From the cell containing the given text, extract its center point as [x, y] coordinate. 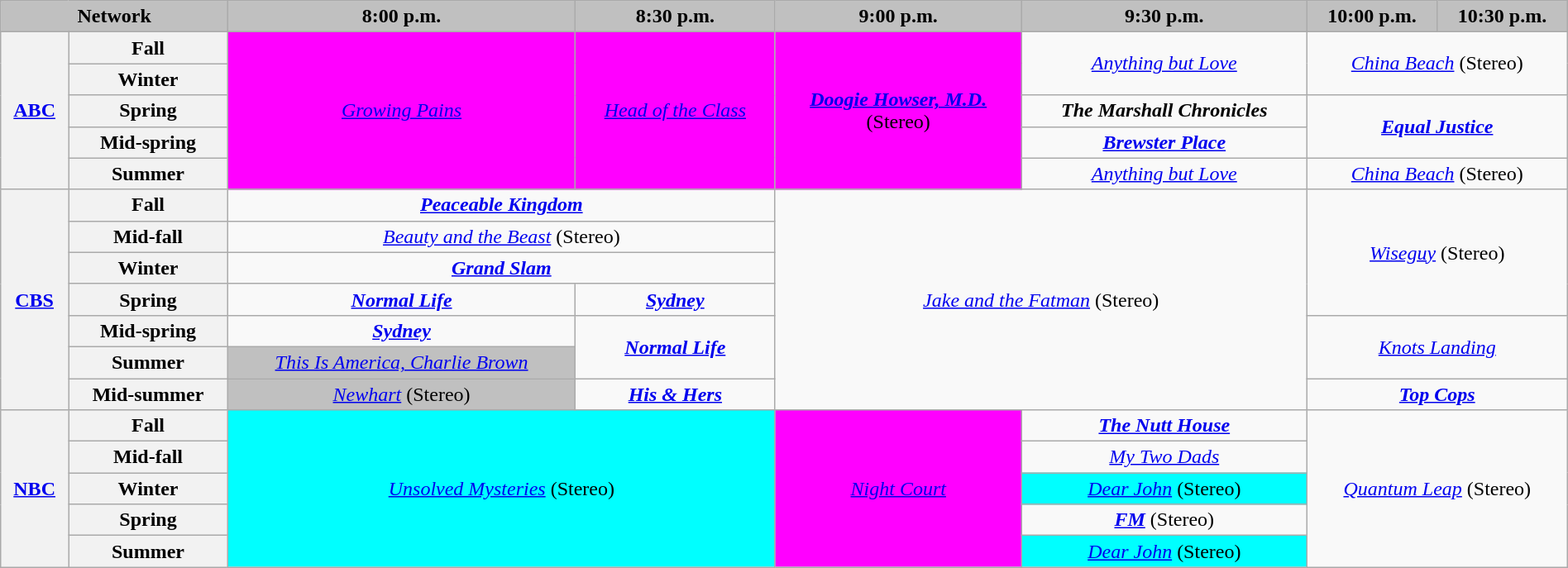
8:00 p.m. [402, 17]
Peaceable Kingdom [502, 205]
Growing Pains [402, 111]
The Nutt House [1164, 426]
NBC [35, 489]
ABC [35, 111]
The Marshall Chronicles [1164, 111]
Wiseguy (Stereo) [1437, 252]
Unsolved Mysteries (Stereo) [502, 489]
10:30 p.m. [1503, 17]
CBS [35, 299]
Head of the Class [676, 111]
Network [114, 17]
Grand Slam [502, 268]
His & Hers [676, 394]
Mid-summer [149, 394]
Top Cops [1437, 394]
Brewster Place [1164, 142]
Night Court [898, 489]
FM (Stereo) [1164, 520]
8:30 p.m. [676, 17]
Newhart (Stereo) [402, 394]
Beauty and the Beast (Stereo) [502, 236]
This Is America, Charlie Brown [402, 362]
Knots Landing [1437, 346]
Quantum Leap (Stereo) [1437, 489]
Equal Justice [1437, 126]
9:30 p.m. [1164, 17]
Jake and the Fatman (Stereo) [1040, 299]
10:00 p.m. [1371, 17]
My Two Dads [1164, 457]
Doogie Howser, M.D.(Stereo) [898, 111]
9:00 p.m. [898, 17]
